From the cell containing the given text, extract its center point as (x, y) coordinate. 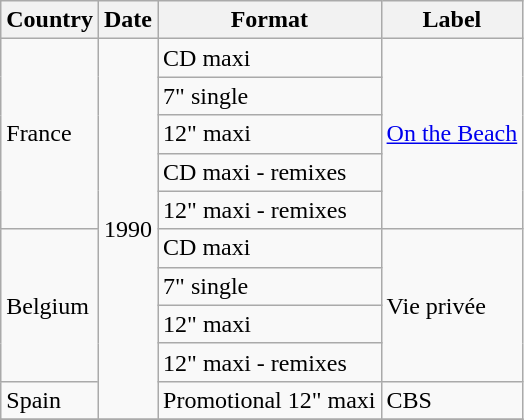
Vie privée (452, 305)
Belgium (50, 305)
Date (128, 20)
Country (50, 20)
Promotional 12" maxi (270, 400)
Spain (50, 400)
Label (452, 20)
On the Beach (452, 134)
France (50, 134)
Format (270, 20)
CBS (452, 400)
1990 (128, 230)
CD maxi - remixes (270, 172)
